Return the (x, y) coordinate for the center point of the cell that contains the specified text.  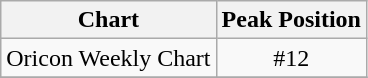
Oricon Weekly Chart (108, 58)
Chart (108, 20)
#12 (291, 58)
Peak Position (291, 20)
